Identify which cell holds the provided text, then report its (x, y) central coordinate. 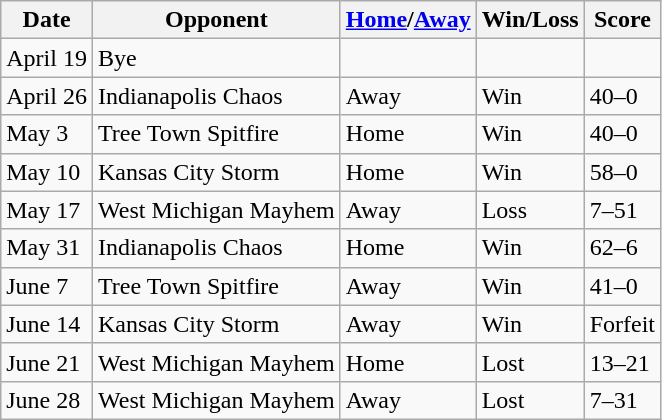
May 31 (47, 248)
June 21 (47, 362)
April 19 (47, 58)
7–31 (622, 400)
May 10 (47, 172)
Loss (530, 210)
13–21 (622, 362)
June 7 (47, 286)
April 26 (47, 96)
Opponent (216, 20)
Bye (216, 58)
7–51 (622, 210)
58–0 (622, 172)
41–0 (622, 286)
Win/Loss (530, 20)
Score (622, 20)
Date (47, 20)
May 17 (47, 210)
June 14 (47, 324)
Forfeit (622, 324)
62–6 (622, 248)
June 28 (47, 400)
Home/Away (408, 20)
May 3 (47, 134)
